Capture the cell that displays the provided text and extract its (x, y) central coordinate. 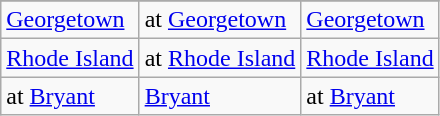
Bryant (220, 96)
at Rhode Island (220, 58)
at Georgetown (220, 20)
